For the text-containing cell, return its midpoint in [x, y] coordinate format. 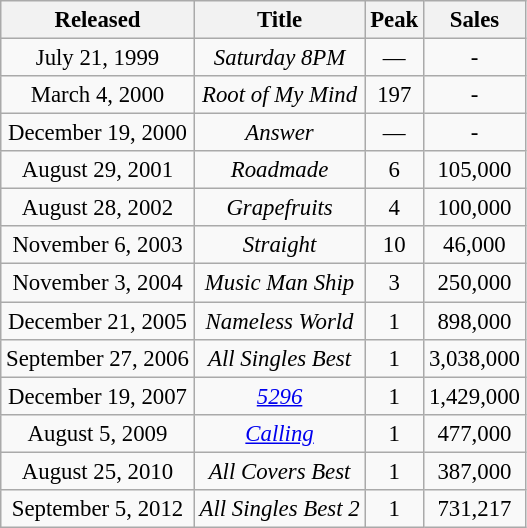
250,000 [475, 283]
Calling [280, 433]
898,000 [475, 321]
December 19, 2007 [98, 396]
731,217 [475, 509]
477,000 [475, 433]
August 5, 2009 [98, 433]
Saturday 8PM [280, 58]
Peak [394, 20]
July 21, 1999 [98, 58]
197 [394, 95]
Released [98, 20]
Music Man Ship [280, 283]
Title [280, 20]
Answer [280, 133]
December 21, 2005 [98, 321]
November 6, 2003 [98, 245]
All Singles Best 2 [280, 509]
4 [394, 208]
August 25, 2010 [98, 471]
3 [394, 283]
September 5, 2012 [98, 509]
September 27, 2006 [98, 358]
3,038,000 [475, 358]
5296 [280, 396]
December 19, 2000 [98, 133]
105,000 [475, 170]
Straight [280, 245]
10 [394, 245]
Sales [475, 20]
1,429,000 [475, 396]
August 28, 2002 [98, 208]
Root of My Mind [280, 95]
All Singles Best [280, 358]
Nameless World [280, 321]
Roadmade [280, 170]
All Covers Best [280, 471]
Grapefruits [280, 208]
46,000 [475, 245]
387,000 [475, 471]
August 29, 2001 [98, 170]
6 [394, 170]
March 4, 2000 [98, 95]
November 3, 2004 [98, 283]
100,000 [475, 208]
